From the cell containing the given text, extract its center point as [x, y] coordinate. 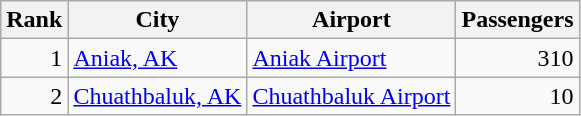
Chuathbaluk Airport [352, 96]
310 [518, 58]
Rank [34, 20]
Aniak, AK [158, 58]
Airport [352, 20]
1 [34, 58]
Aniak Airport [352, 58]
2 [34, 96]
Passengers [518, 20]
Chuathbaluk, AK [158, 96]
10 [518, 96]
City [158, 20]
